Pinpoint the cell where the given text exists, returning its [x, y] midpoint coordinate. 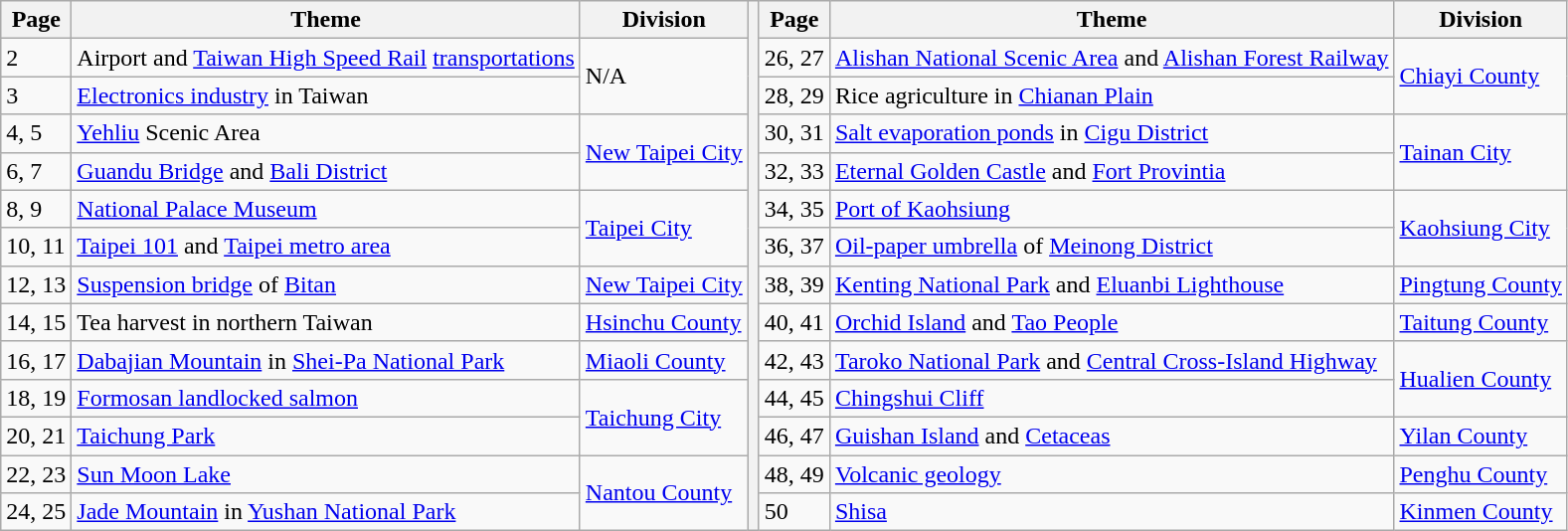
Sun Moon Lake [326, 474]
Guandu Bridge and Bali District [326, 171]
Alishan National Scenic Area and Alishan Forest Railway [1112, 58]
Miaoli County [664, 360]
Taipei City [664, 228]
Tea harvest in northern Taiwan [326, 322]
Formosan landlocked salmon [326, 398]
28, 29 [793, 95]
Guishan Island and Cetaceas [1112, 436]
8, 9 [36, 209]
N/A [664, 77]
18, 19 [36, 398]
46, 47 [793, 436]
Penghu County [1481, 474]
Salt evaporation ponds in Cigu District [1112, 133]
Taipei 101 and Taipei metro area [326, 247]
22, 23 [36, 474]
Dabajian Mountain in Shei-Pa National Park [326, 360]
Kaohsiung City [1481, 228]
16, 17 [36, 360]
Pingtung County [1481, 284]
14, 15 [36, 322]
Taichung Park [326, 436]
National Palace Museum [326, 209]
Tainan City [1481, 152]
Port of Kaohsiung [1112, 209]
10, 11 [36, 247]
Yehliu Scenic Area [326, 133]
42, 43 [793, 360]
36, 37 [793, 247]
Eternal Golden Castle and Fort Provintia [1112, 171]
30, 31 [793, 133]
Taitung County [1481, 322]
44, 45 [793, 398]
Oil-paper umbrella of Meinong District [1112, 247]
Hsinchu County [664, 322]
6, 7 [36, 171]
Yilan County [1481, 436]
Electronics industry in Taiwan [326, 95]
50 [793, 512]
Chiayi County [1481, 77]
26, 27 [793, 58]
Jade Mountain in Yushan National Park [326, 512]
12, 13 [36, 284]
Rice agriculture in Chianan Plain [1112, 95]
Shisa [1112, 512]
38, 39 [793, 284]
Taichung City [664, 417]
24, 25 [36, 512]
Nantou County [664, 493]
32, 33 [793, 171]
4, 5 [36, 133]
20, 21 [36, 436]
2 [36, 58]
Taroko National Park and Central Cross-Island Highway [1112, 360]
Volcanic geology [1112, 474]
Kenting National Park and Eluanbi Lighthouse [1112, 284]
Kinmen County [1481, 512]
48, 49 [793, 474]
Suspension bridge of Bitan [326, 284]
3 [36, 95]
Hualien County [1481, 379]
Orchid Island and Tao People [1112, 322]
34, 35 [793, 209]
Airport and Taiwan High Speed Rail transportations [326, 58]
Chingshui Cliff [1112, 398]
40, 41 [793, 322]
